From the cell containing the given text, extract its center point as (x, y) coordinate. 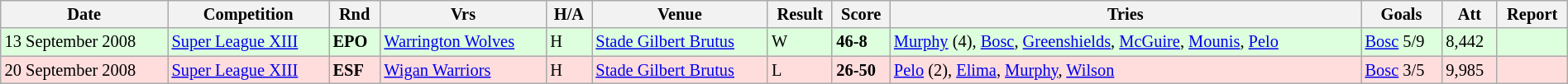
Bosc 5/9 (1402, 42)
EPO (355, 42)
Wigan Warriors (463, 70)
Report (1532, 14)
26-50 (861, 70)
Murphy (4), Bosc, Greenshields, McGuire, Mounis, Pelo (1126, 42)
Goals (1402, 14)
Venue (680, 14)
Tries (1126, 14)
ESF (355, 70)
Warrington Wolves (463, 42)
13 September 2008 (84, 42)
46-8 (861, 42)
Result (800, 14)
H/A (569, 14)
9,985 (1470, 70)
Vrs (463, 14)
20 September 2008 (84, 70)
Rnd (355, 14)
Score (861, 14)
Att (1470, 14)
Competition (248, 14)
W (800, 42)
Pelo (2), Elima, Murphy, Wilson (1126, 70)
L (800, 70)
8,442 (1470, 42)
Bosc 3/5 (1402, 70)
Date (84, 14)
